From the cell containing the given text, extract its center point as [x, y] coordinate. 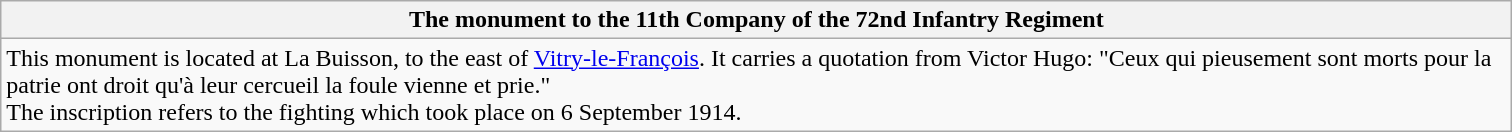
The monument to the 11th Company of the 72nd Infantry Regiment [756, 20]
